Identify which cell holds the provided text, then report its (x, y) central coordinate. 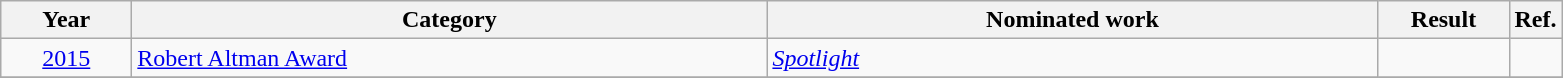
2015 (66, 58)
Year (66, 20)
Nominated work (1072, 20)
Category (450, 20)
Ref. (1536, 20)
Result (1444, 20)
Spotlight (1072, 58)
Robert Altman Award (450, 58)
